Scan for the cell matching the given text and deliver its (X, Y) coordinate at center. 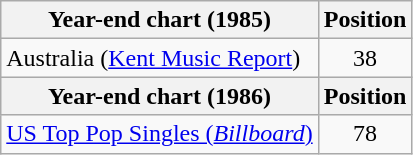
Year-end chart (1985) (160, 20)
Year-end chart (1986) (160, 96)
78 (365, 134)
Australia (Kent Music Report) (160, 58)
US Top Pop Singles (Billboard) (160, 134)
38 (365, 58)
